Identify which cell holds the provided text, then report its (X, Y) central coordinate. 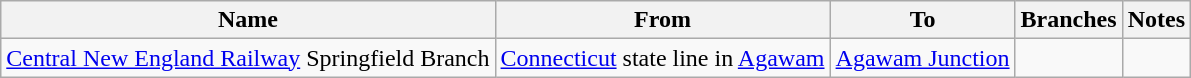
Branches (1068, 20)
From (662, 20)
Central New England Railway Springfield Branch (248, 58)
Agawam Junction (922, 58)
Notes (1156, 20)
Connecticut state line in Agawam (662, 58)
Name (248, 20)
To (922, 20)
